Locate the cell with the specified text and output its (x, y) center coordinate. 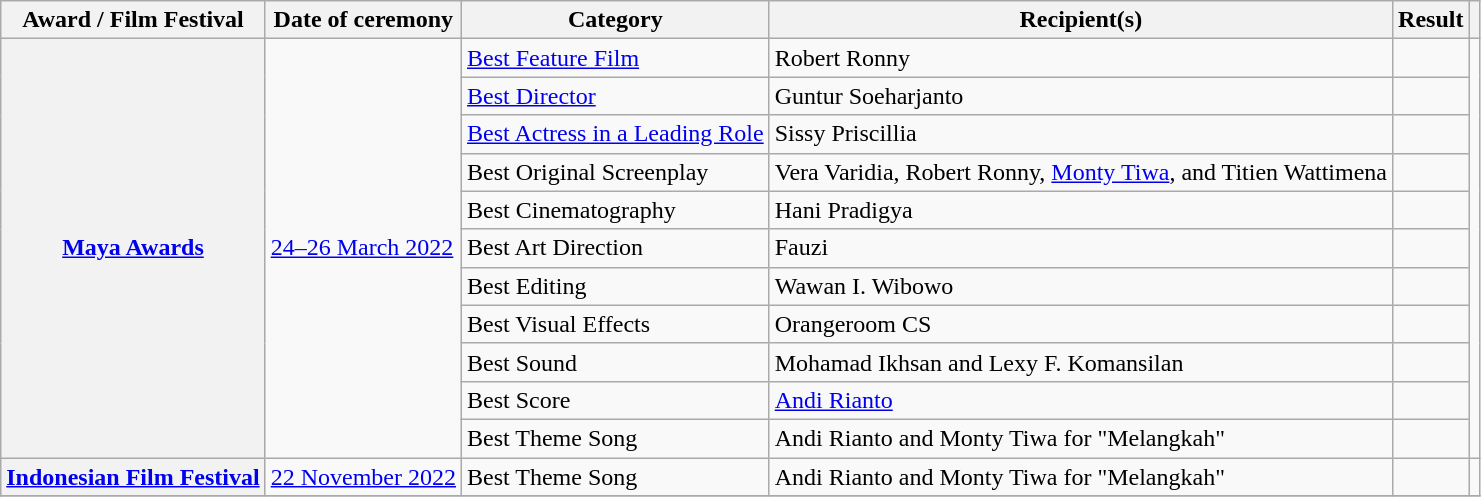
24–26 March 2022 (363, 248)
Guntur Soeharjanto (1080, 96)
Fauzi (1080, 248)
Best Sound (616, 362)
Wawan I. Wibowo (1080, 286)
Mohamad Ikhsan and Lexy F. Komansilan (1080, 362)
Result (1431, 20)
Date of ceremony (363, 20)
Best Editing (616, 286)
Recipient(s) (1080, 20)
Orangeroom CS (1080, 324)
Sissy Priscillia (1080, 134)
Maya Awards (133, 248)
Best Visual Effects (616, 324)
Best Art Direction (616, 248)
Award / Film Festival (133, 20)
Best Score (616, 400)
Robert Ronny (1080, 58)
Category (616, 20)
Vera Varidia, Robert Ronny, Monty Tiwa, and Titien Wattimena (1080, 172)
Best Cinematography (616, 210)
Indonesian Film Festival (133, 477)
Best Original Screenplay (616, 172)
Best Feature Film (616, 58)
Best Actress in a Leading Role (616, 134)
Andi Rianto (1080, 400)
22 November 2022 (363, 477)
Hani Pradigya (1080, 210)
Best Director (616, 96)
